Capture the cell that displays the provided text and extract its [x, y] central coordinate. 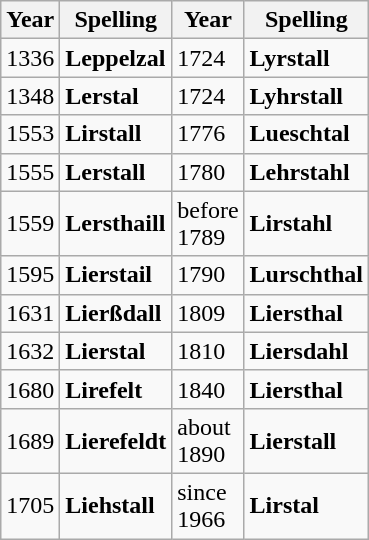
1680 [30, 389]
Lerstall [116, 172]
Lurschthal [306, 275]
before1789 [208, 224]
Liersdahl [306, 351]
about1890 [208, 440]
Lierstal [116, 351]
1631 [30, 313]
Lierefeldt [116, 440]
1809 [208, 313]
Lyhrstall [306, 96]
Lierstail [116, 275]
1348 [30, 96]
Lierstall [306, 440]
1790 [208, 275]
1555 [30, 172]
Lerstal [116, 96]
1780 [208, 172]
1840 [208, 389]
1776 [208, 134]
1810 [208, 351]
Lueschtal [306, 134]
1595 [30, 275]
1632 [30, 351]
Lirstal [306, 506]
Lirstall [116, 134]
Lirefelt [116, 389]
1553 [30, 134]
1689 [30, 440]
Lyrstall [306, 58]
Leppelzal [116, 58]
1336 [30, 58]
Lirstahl [306, 224]
Lersthaill [116, 224]
Lierßdall [116, 313]
since1966 [208, 506]
Lehrstahl [306, 172]
1559 [30, 224]
Liehstall [116, 506]
1705 [30, 506]
